Pinpoint the cell where the given text exists, returning its (X, Y) midpoint coordinate. 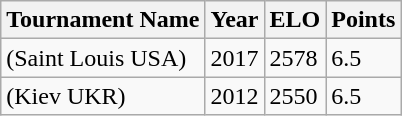
2012 (234, 96)
Year (234, 20)
2017 (234, 58)
2550 (295, 96)
(Saint Louis USA) (103, 58)
Points (364, 20)
Tournament Name (103, 20)
(Kiev UKR) (103, 96)
ELO (295, 20)
2578 (295, 58)
